From the cell containing the given text, extract its center point as [x, y] coordinate. 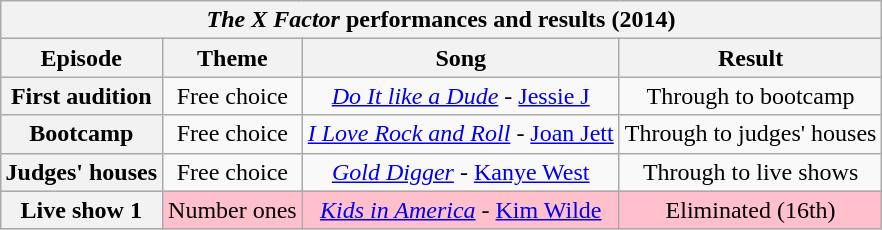
Through to live shows [750, 172]
Song [460, 58]
First audition [81, 96]
Do It like a Dude - Jessie J [460, 96]
Result [750, 58]
Gold Digger - Kanye West [460, 172]
Judges' houses [81, 172]
Episode [81, 58]
Through to bootcamp [750, 96]
Live show 1 [81, 210]
Theme [233, 58]
Eliminated (16th) [750, 210]
The X Factor performances and results (2014) [441, 20]
Number ones [233, 210]
I Love Rock and Roll - Joan Jett [460, 134]
Kids in America - Kim Wilde [460, 210]
Bootcamp [81, 134]
Through to judges' houses [750, 134]
